Return [x, y] of the center of cell containing provided text 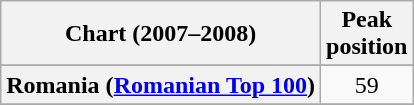
59 [367, 85]
Peakposition [367, 34]
Romania (Romanian Top 100) [161, 85]
Chart (2007–2008) [161, 34]
